Find where the given text appears and provide that cell's center as [x, y] coordinate. 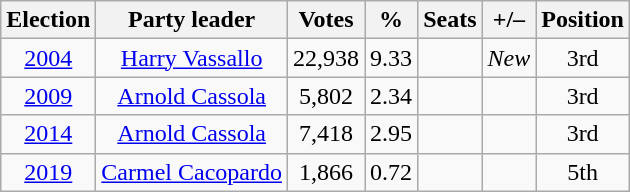
2019 [48, 172]
2009 [48, 96]
7,418 [326, 134]
Seats [450, 20]
2.95 [392, 134]
Votes [326, 20]
New [509, 58]
2014 [48, 134]
9.33 [392, 58]
Election [48, 20]
2004 [48, 58]
0.72 [392, 172]
Party leader [192, 20]
% [392, 20]
1,866 [326, 172]
5th [583, 172]
Position [583, 20]
Carmel Cacopardo [192, 172]
2.34 [392, 96]
5,802 [326, 96]
Harry Vassallo [192, 58]
+/– [509, 20]
22,938 [326, 58]
